Determine the (x, y) coordinate at the center of the cell enclosing the given text.  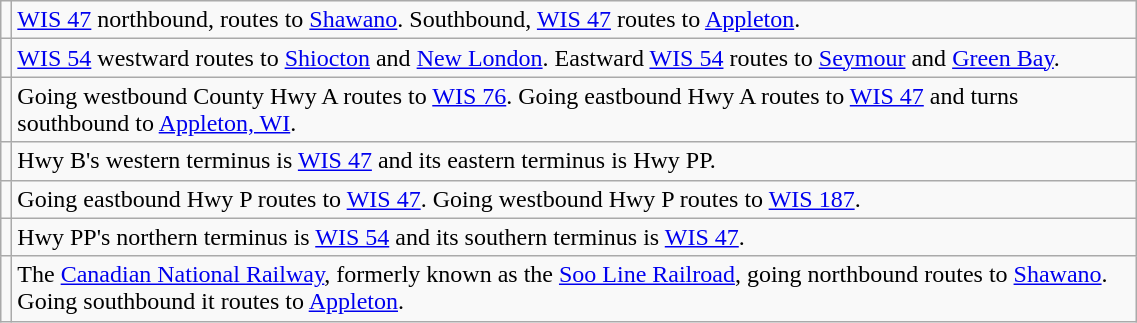
Hwy B's western terminus is WIS 47 and its eastern terminus is Hwy PP. (574, 161)
Going westbound County Hwy A routes to WIS 76. Going eastbound Hwy A routes to WIS 47 and turns southbound to Appleton, WI. (574, 110)
Going eastbound Hwy P routes to WIS 47. Going westbound Hwy P routes to WIS 187. (574, 199)
Hwy PP's northern terminus is WIS 54 and its southern terminus is WIS 47. (574, 237)
The Canadian National Railway, formerly known as the Soo Line Railroad, going northbound routes to Shawano. Going southbound it routes to Appleton. (574, 288)
WIS 54 westward routes to Shiocton and New London. Eastward WIS 54 routes to Seymour and Green Bay. (574, 58)
WIS 47 northbound, routes to Shawano. Southbound, WIS 47 routes to Appleton. (574, 20)
